Find where the given text appears and provide that cell's center as [x, y] coordinate. 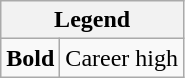
Bold [30, 58]
Career high [122, 58]
Legend [92, 20]
